Identify which cell holds the provided text, then report its [x, y] central coordinate. 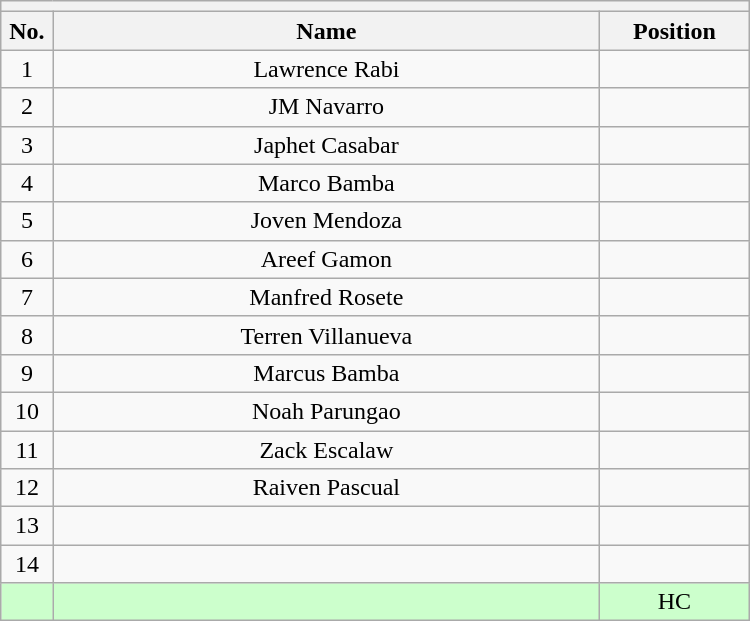
2 [27, 107]
4 [27, 183]
Marcus Bamba [326, 373]
JM Navarro [326, 107]
7 [27, 297]
Position [675, 31]
Noah Parungao [326, 411]
Japhet Casabar [326, 145]
6 [27, 259]
3 [27, 145]
5 [27, 221]
Name [326, 31]
11 [27, 449]
13 [27, 526]
Zack Escalaw [326, 449]
Raiven Pascual [326, 488]
Manfred Rosete [326, 297]
Lawrence Rabi [326, 69]
Marco Bamba [326, 183]
Joven Mendoza [326, 221]
HC [675, 602]
9 [27, 373]
1 [27, 69]
Terren Villanueva [326, 335]
Areef Gamon [326, 259]
No. [27, 31]
14 [27, 564]
8 [27, 335]
12 [27, 488]
10 [27, 411]
